Find where the given text appears and provide that cell's center as (x, y) coordinate. 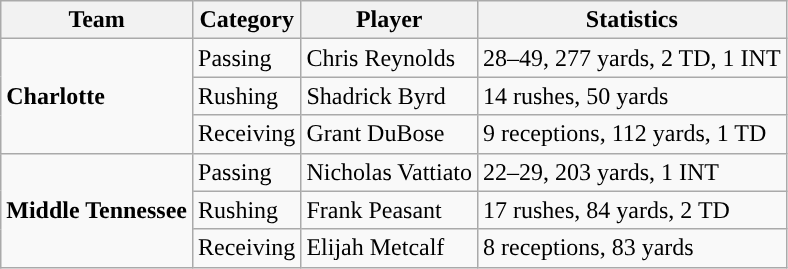
28–49, 277 yards, 2 TD, 1 INT (632, 58)
Grant DuBose (390, 134)
22–29, 203 yards, 1 INT (632, 172)
Team (97, 20)
9 receptions, 112 yards, 1 TD (632, 134)
Elijah Metcalf (390, 248)
17 rushes, 84 yards, 2 TD (632, 210)
Nicholas Vattiato (390, 172)
Player (390, 20)
Frank Peasant (390, 210)
Category (247, 20)
Shadrick Byrd (390, 96)
Charlotte (97, 96)
Statistics (632, 20)
Chris Reynolds (390, 58)
14 rushes, 50 yards (632, 96)
8 receptions, 83 yards (632, 248)
Middle Tennessee (97, 210)
